Identify which cell holds the provided text, then report its (x, y) central coordinate. 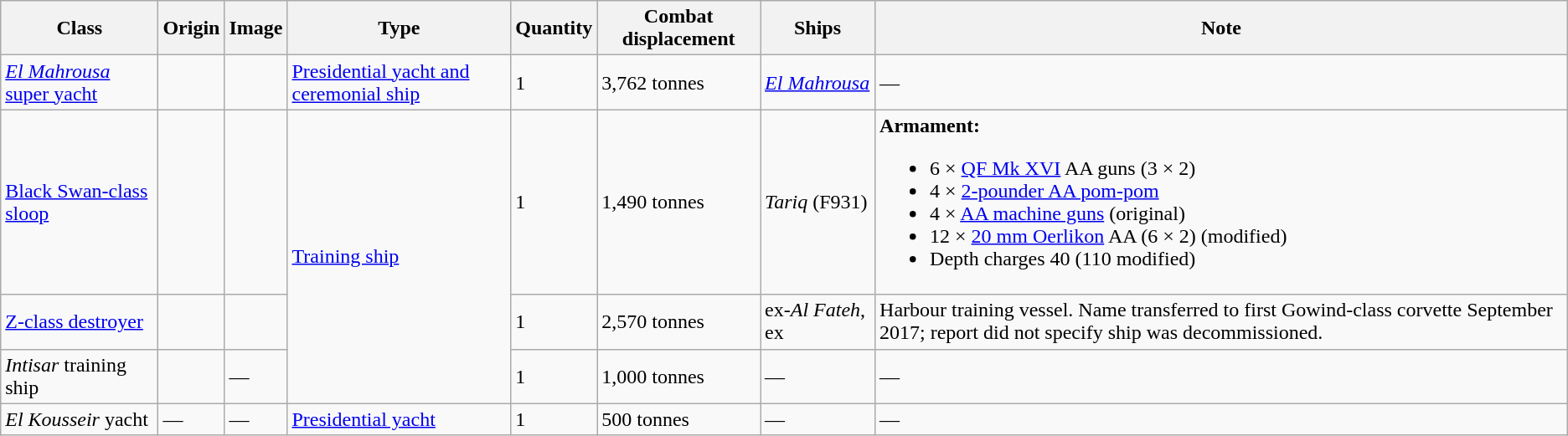
Ships (818, 28)
Tariq (F931) (818, 203)
500 tonnes (678, 419)
El Mahrousa super yacht (80, 82)
Quantity (554, 28)
ex-Al Fateh, ex (818, 321)
Z-class destroyer (80, 321)
El Kousseir yacht (80, 419)
Training ship (399, 256)
1,490 tonnes (678, 203)
Presidential yacht and ceremonial ship (399, 82)
2,570 tonnes (678, 321)
Black Swan-class sloop (80, 203)
Harbour training vessel. Name transferred to first Gowind-class corvette September 2017; report did not specify ship was decommissioned. (1221, 321)
Presidential yacht (399, 419)
Note (1221, 28)
3,762 tonnes (678, 82)
Type (399, 28)
Combat displacement (678, 28)
Intisar training ship (80, 377)
1,000 tonnes (678, 377)
El Mahrousa (818, 82)
Class (80, 28)
Image (256, 28)
Origin (191, 28)
